Capture the cell that displays the provided text and extract its (x, y) central coordinate. 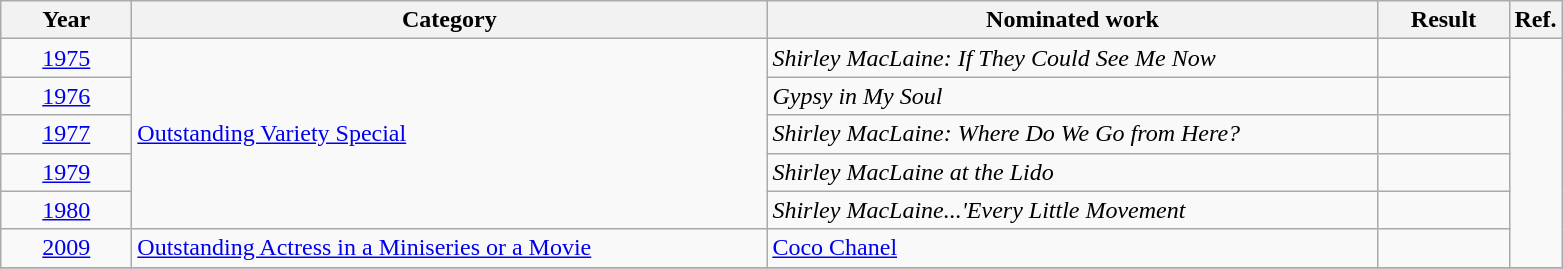
Ref. (1536, 20)
Outstanding Variety Special (450, 134)
1977 (66, 134)
Shirley MacLaine at the Lido (1072, 172)
1976 (66, 96)
1980 (66, 210)
Result (1444, 20)
Shirley MacLaine...'Every Little Movement (1072, 210)
Nominated work (1072, 20)
Outstanding Actress in a Miniseries or a Movie (450, 248)
Gypsy in My Soul (1072, 96)
Shirley MacLaine: Where Do We Go from Here? (1072, 134)
Year (66, 20)
1979 (66, 172)
2009 (66, 248)
1975 (66, 58)
Coco Chanel (1072, 248)
Category (450, 20)
Shirley MacLaine: If They Could See Me Now (1072, 58)
